Search for the cell housing the specified text and yield its [x, y] center coordinate. 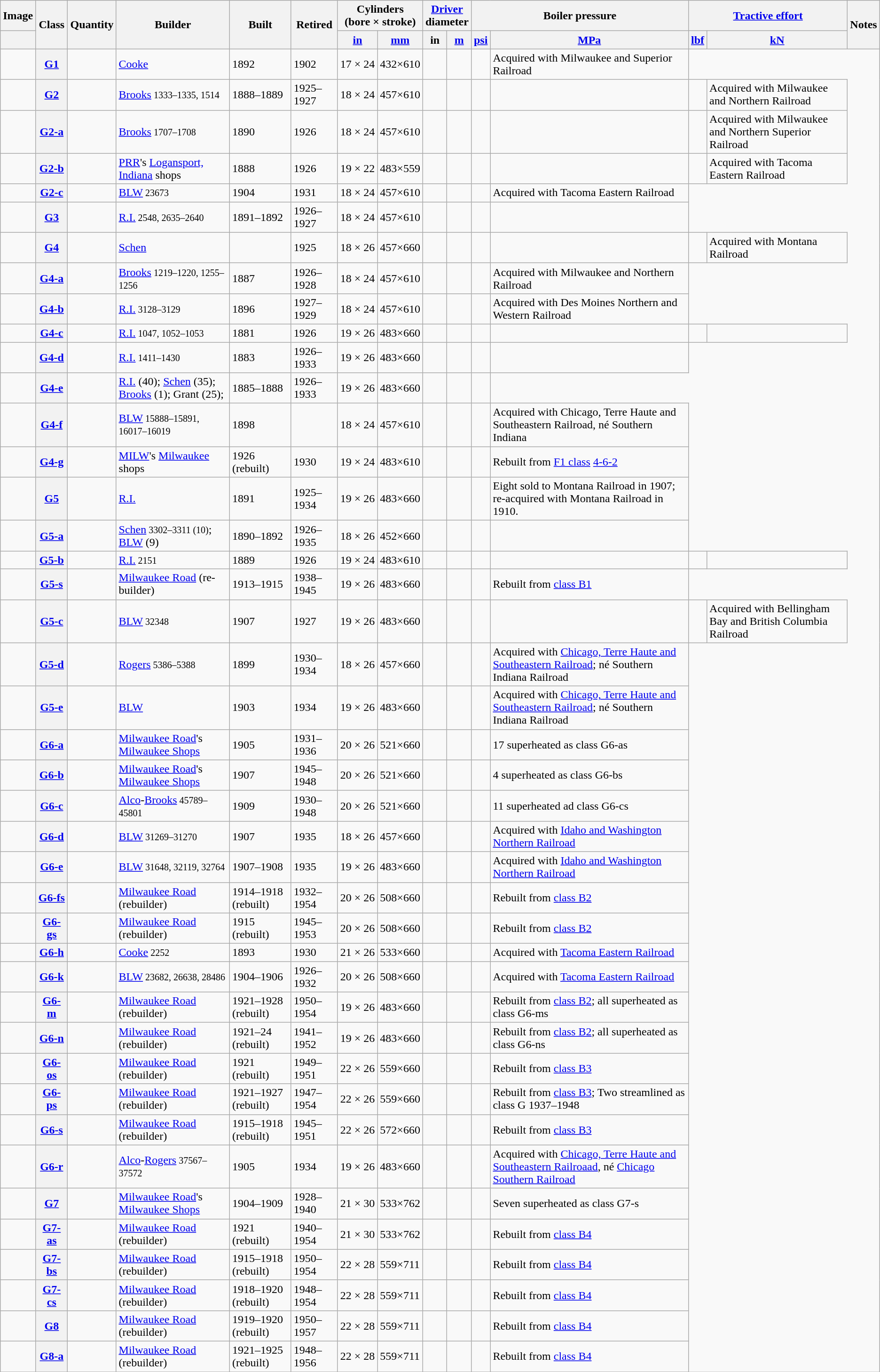
1907–1908 [260, 867]
R.I. 1411–1430 [173, 357]
1896 [260, 308]
G2-b [52, 168]
G4-b [52, 308]
Notes [864, 24]
1918–1920 (rebuilt) [260, 1295]
1902 [314, 64]
17 superheated as class G6-as [589, 745]
1926–1935 [314, 536]
G3 [52, 217]
1904 [260, 193]
1891–1892 [260, 217]
Acquired with Montana Railroad [778, 247]
1898 [260, 425]
17 × 24 [357, 64]
Retired [314, 24]
1889 [260, 560]
G5-s [52, 584]
Alco-Brooks 45789–45801 [173, 806]
G2-a [52, 132]
533×660 [401, 953]
G5 [52, 499]
Brooks 1333–1335, 1514 [173, 95]
R.I. 2548, 2635–2640 [173, 217]
1925 [314, 247]
BLW 23673 [173, 193]
G6-a [52, 745]
1928–1940 [314, 1204]
1945–1953 [314, 928]
Boiler pressure [580, 16]
1930–1934 [314, 664]
G4-a [52, 278]
1941–1952 [314, 1038]
Class [52, 24]
Driverdiameter [447, 16]
19 × 22 [357, 168]
Rebuilt from class B1 [589, 584]
G1 [52, 64]
Acquired with Bellingham Bay and British Columbia Railroad [778, 621]
G4 [52, 247]
1931 [314, 193]
1950–1957 [314, 1326]
1938–1945 [314, 584]
Milwaukee Road (re-builder) [173, 584]
1890–1892 [260, 536]
R.I. 3128–3129 [173, 308]
1914–1918 (rebuilt) [260, 897]
PRR's Logansport, Indiana shops [173, 168]
1926 (rebuilt) [260, 462]
1892 [260, 64]
G7-as [52, 1234]
1888 [260, 168]
Builder [173, 24]
BLW [173, 708]
1949–1951 [314, 1068]
Acquired with Milwaukee and Northern Superior Railroad [778, 132]
1945–1951 [314, 1129]
R.I. 2151 [173, 560]
R.I. 1047, 1052–1053 [173, 333]
Rebuilt from class B2; all superheated as class G6-ms [589, 1007]
1921–24 (rebuilt) [260, 1038]
G6-d [52, 836]
Eight sold to Montana Railroad in 1907; re-acquired with Montana Railroad in 1910. [589, 499]
psi [480, 40]
Acquired with Des Moines Northern and Western Railroad [589, 308]
Brooks 1707–1708 [173, 132]
1931–1936 [314, 745]
1932–1954 [314, 897]
G8 [52, 1326]
kN [778, 40]
Brooks 1219–1220, 1255–1256 [173, 278]
483×559 [401, 168]
1919–1920 (rebuilt) [260, 1326]
G6-os [52, 1068]
Tractive effort [768, 16]
G6-n [52, 1038]
1893 [260, 953]
432×610 [401, 64]
1927–1929 [314, 308]
G5-d [52, 664]
BLW 32348 [173, 621]
MILW's Milwaukee shops [173, 462]
1927 [314, 621]
G6-h [52, 953]
Seven superheated as class G7-s [589, 1204]
G6-fs [52, 897]
BLW 31648, 32119, 32764 [173, 867]
G6-e [52, 867]
Rebuilt from class B2; all superheated as class G6-ns [589, 1038]
Rebuilt from class B3; Two streamlined as class G 1937–1948 [589, 1099]
4 superheated as class G6-bs [589, 775]
1883 [260, 357]
G5-c [52, 621]
1881 [260, 333]
1926–1928 [314, 278]
G6-ps [52, 1099]
1925–1934 [314, 499]
1890 [260, 132]
G6-m [52, 1007]
BLW 23682, 26638, 28486 [173, 977]
1909 [260, 806]
G6-s [52, 1129]
1885–1888 [260, 388]
G2-c [52, 193]
1915 (rebuilt) [260, 928]
G7-bs [52, 1265]
1930–1948 [314, 806]
G4-f [52, 425]
G7 [52, 1204]
Cooke 2252 [173, 953]
572×660 [401, 1129]
G4-c [52, 333]
Quantity [92, 24]
Schen [173, 247]
1948–1954 [314, 1295]
m [459, 40]
1899 [260, 664]
Image [18, 16]
MPa [589, 40]
1903 [260, 708]
1887 [260, 278]
Acquired with Chicago, Terre Haute and Southeastern Railroad, né Southern Indiana [589, 425]
G5-b [52, 560]
1940–1954 [314, 1234]
21 × 26 [357, 953]
R.I. (40); Schen (35); Brooks (1); Grant (25); [173, 388]
1904–1906 [260, 977]
G5-e [52, 708]
G4-e [52, 388]
R.I. [173, 499]
1925–1927 [314, 95]
BLW 15888–15891, 16017–16019 [173, 425]
1921–1925 (rebuilt) [260, 1356]
Built [260, 24]
G6-k [52, 977]
G5-a [52, 536]
G6-r [52, 1167]
Alco-Rogers 37567–37572 [173, 1167]
G2 [52, 95]
1947–1954 [314, 1099]
11 superheated ad class G6-cs [589, 806]
1888–1889 [260, 95]
1921–1928 (rebuilt) [260, 1007]
1891 [260, 499]
Cylinders(bore × stroke) [380, 16]
lbf [698, 40]
1926–1927 [314, 217]
1913–1915 [260, 584]
G8-a [52, 1356]
G4-g [52, 462]
Rebuilt from F1 class 4-6-2 [589, 462]
Schen 3302–3311 (10); BLW (9) [173, 536]
BLW 31269–31270 [173, 836]
Acquired with Chicago, Terre Haute and Southeastern Railroaad, né Chicago Southern Railroad [589, 1167]
G6-b [52, 775]
Acquired with Milwaukee and Superior Railroad [589, 64]
G7-cs [52, 1295]
G6-c [52, 806]
G6-gs [52, 928]
Rogers 5386–5388 [173, 664]
1948–1956 [314, 1356]
452×660 [401, 536]
1904–1909 [260, 1204]
1945–1948 [314, 775]
1926–1932 [314, 977]
1921–1927 (rebuilt) [260, 1099]
G4-d [52, 357]
mm [401, 40]
Cooke [173, 64]
